Identify which cell holds the provided text, then report its (x, y) central coordinate. 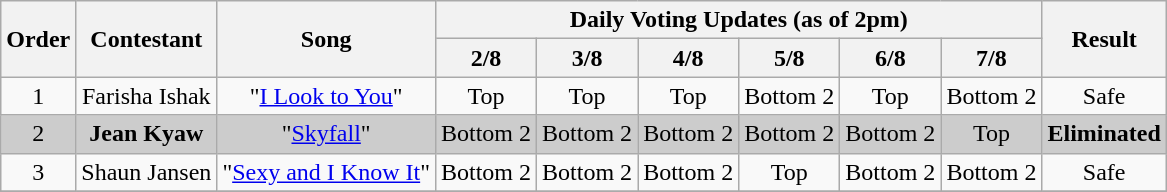
2/8 (486, 58)
5/8 (790, 58)
"I Look to You" (326, 96)
7/8 (992, 58)
Jean Kyaw (146, 134)
"Skyfall" (326, 134)
Song (326, 39)
4/8 (688, 58)
3 (38, 172)
Daily Voting Updates (as of 2pm) (738, 20)
6/8 (890, 58)
"Sexy and I Know It" (326, 172)
3/8 (588, 58)
Shaun Jansen (146, 172)
1 (38, 96)
Result (1104, 39)
Eliminated (1104, 134)
Order (38, 39)
Farisha Ishak (146, 96)
2 (38, 134)
Contestant (146, 39)
